From the cell containing the given text, extract its center point as (x, y) coordinate. 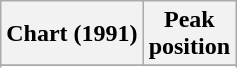
Peakposition (189, 34)
Chart (1991) (72, 34)
